Search for the cell housing the specified text and yield its (X, Y) center coordinate. 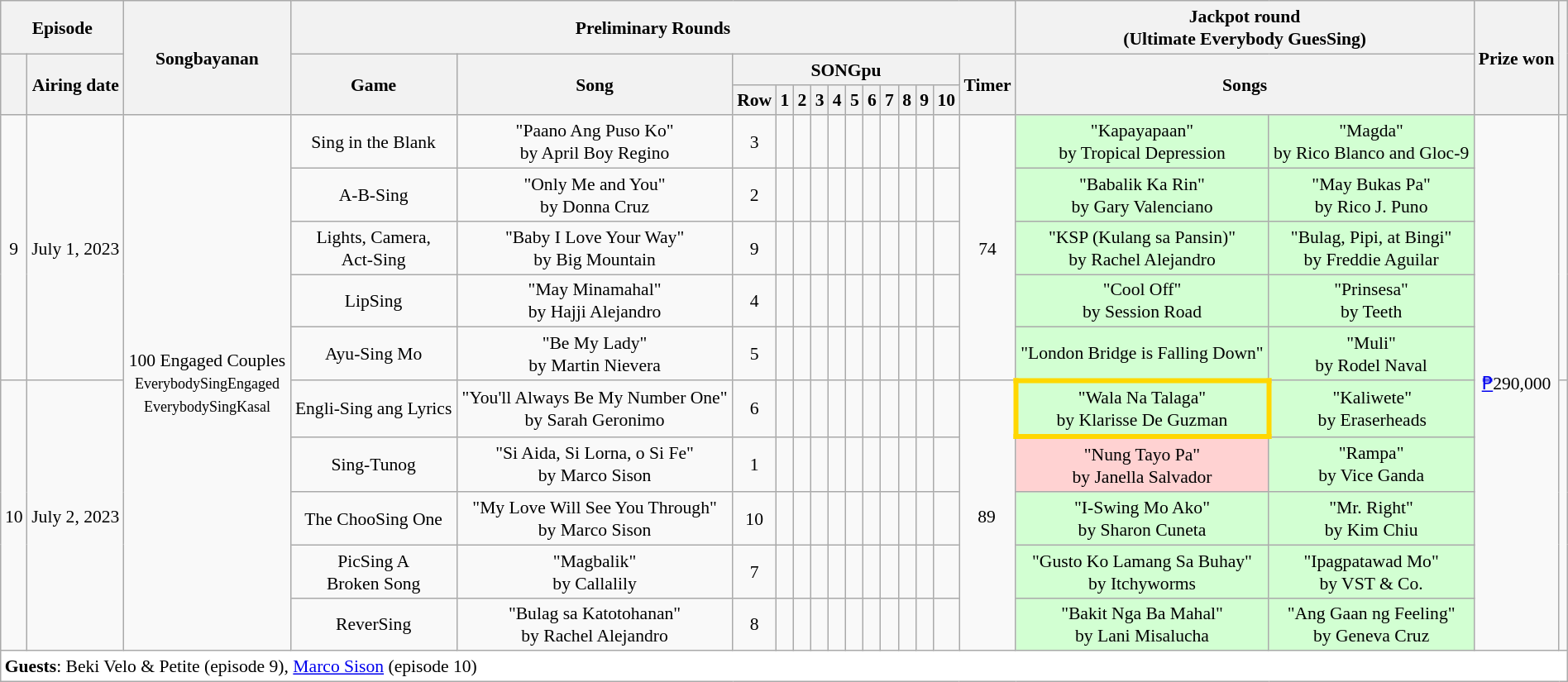
LipSing (374, 301)
A-B-Sing (374, 195)
July 2, 2023 (76, 516)
Game (374, 84)
"Baby I Love Your Way"by Big Mountain (595, 248)
"May Minamahal"by Hajji Alejandro (595, 301)
"KSP (Kulang sa Pansin)"by Rachel Alejandro (1142, 248)
Prize won (1517, 58)
Episode (63, 27)
Jackpot round(Ultimate Everybody GuesSing) (1245, 27)
"Gusto Ko Lamang Sa Buhay"by Itchyworms (1142, 571)
PicSing ABroken Song (374, 571)
Songs (1245, 84)
"London Bridge is Falling Down" (1142, 354)
Sing in the Blank (374, 142)
₱290,000 (1517, 384)
Song (595, 84)
Songbayanan (207, 58)
"Si Aida, Si Lorna, o Si Fe"by Marco Sison (595, 465)
"Babalik Ka Rin"by Gary Valenciano (1142, 195)
"May Bukas Pa"by Rico J. Puno (1371, 195)
SONGpu (846, 69)
"Bakit Nga Ba Mahal"by Lani Misalucha (1142, 624)
"My Love Will See You Through"by Marco Sison (595, 518)
100 Engaged CouplesEverybodySingEngagedEverybodySingKasal (207, 384)
"Paano Ang Puso Ko"by April Boy Regino (595, 142)
"Bulag, Pipi, at Bingi"by Freddie Aguilar (1371, 248)
Airing date (76, 84)
"Bulag sa Katotohanan"by Rachel Alejandro (595, 624)
Preliminary Rounds (653, 27)
The ChooSing One (374, 518)
"Ang Gaan ng Feeling"by Geneva Cruz (1371, 624)
Engli-Sing ang Lyrics (374, 408)
"Rampa"by Vice Ganda (1371, 465)
89 (987, 516)
"Magda"by Rico Blanco and Gloc-9 (1371, 142)
"Kapayapaan"by Tropical Depression (1142, 142)
Row (754, 99)
"Muli"by Rodel Naval (1371, 354)
"Prinsesa"by Teeth (1371, 301)
74 (987, 248)
"Be My Lady"by Martin Nievera (595, 354)
ReverSing (374, 624)
"Wala Na Talaga"by Klarisse De Guzman (1142, 408)
"Cool Off"by Session Road (1142, 301)
"Magbalik"by Callalily (595, 571)
"Nung Tayo Pa"by Janella Salvador (1142, 465)
Timer (987, 84)
July 1, 2023 (76, 248)
Sing-Tunog (374, 465)
"You'll Always Be My Number One"by Sarah Geronimo (595, 408)
"Mr. Right"by Kim Chiu (1371, 518)
"I-Swing Mo Ako"by Sharon Cuneta (1142, 518)
"Ipagpatawad Mo"by VST & Co. (1371, 571)
Guests: Beki Velo & Petite (episode 9), Marco Sison (episode 10) (784, 666)
Lights, Camera,Act-Sing (374, 248)
"Kaliwete"by Eraserheads (1371, 408)
Ayu-Sing Mo (374, 354)
"Only Me and You"by Donna Cruz (595, 195)
